Return the (x, y) coordinate for the center point of the cell that contains the specified text.  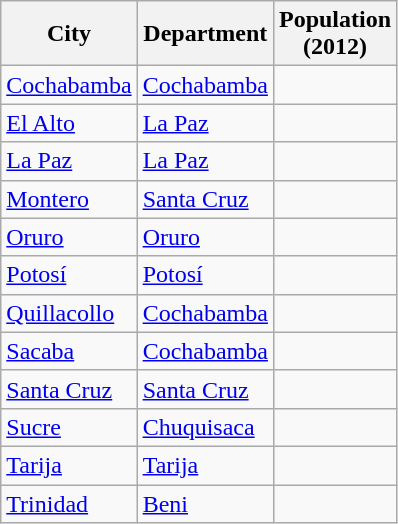
City (69, 34)
Quillacollo (69, 313)
Population(2012) (334, 34)
Montero (69, 199)
Trinidad (69, 503)
Department (205, 34)
Chuquisaca (205, 427)
El Alto (69, 123)
Sacaba (69, 351)
Sucre (69, 427)
Beni (205, 503)
